Locate the cell with the specified text and output its (X, Y) center coordinate. 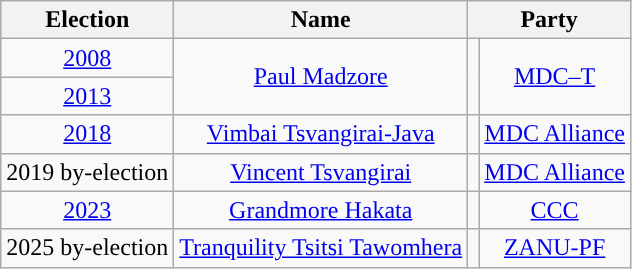
Paul Madzore (321, 77)
ZANU-PF (555, 248)
2025 by-election (88, 248)
Party (550, 20)
CCC (555, 210)
MDC–T (555, 77)
2018 (88, 134)
2008 (88, 58)
Name (321, 20)
Vincent Tsvangirai (321, 172)
2023 (88, 210)
Grandmore Hakata (321, 210)
Election (88, 20)
2013 (88, 96)
Tranquility Tsitsi Tawomhera (321, 248)
Vimbai Tsvangirai-Java (321, 134)
2019 by-election (88, 172)
